Identify which cell holds the provided text, then report its [X, Y] central coordinate. 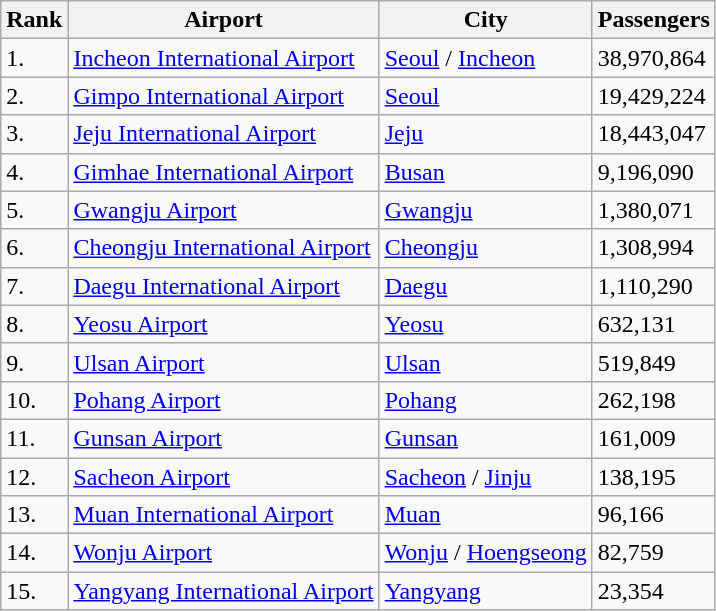
18,443,047 [654, 134]
9,196,090 [654, 172]
8. [34, 324]
Sacheon Airport [224, 477]
1,110,290 [654, 286]
4. [34, 172]
14. [34, 553]
19,429,224 [654, 96]
82,759 [654, 553]
Cheongju International Airport [224, 248]
Seoul [486, 96]
632,131 [654, 324]
Gunsan [486, 438]
96,166 [654, 515]
9. [34, 362]
138,195 [654, 477]
Gunsan Airport [224, 438]
10. [34, 400]
Yeosu [486, 324]
Gimpo International Airport [224, 96]
262,198 [654, 400]
Pohang [486, 400]
15. [34, 591]
519,849 [654, 362]
7. [34, 286]
Daegu [486, 286]
Passengers [654, 20]
Yangyang International Airport [224, 591]
5. [34, 210]
Rank [34, 20]
3. [34, 134]
161,009 [654, 438]
Pohang Airport [224, 400]
Ulsan Airport [224, 362]
Yeosu Airport [224, 324]
Muan International Airport [224, 515]
2. [34, 96]
Gwangju [486, 210]
Sacheon / Jinju [486, 477]
Jeju [486, 134]
1,380,071 [654, 210]
Busan [486, 172]
Gwangju Airport [224, 210]
6. [34, 248]
Incheon International Airport [224, 58]
1,308,994 [654, 248]
38,970,864 [654, 58]
1. [34, 58]
13. [34, 515]
Wonju / Hoengseong [486, 553]
Jeju International Airport [224, 134]
Wonju Airport [224, 553]
11. [34, 438]
Daegu International Airport [224, 286]
Muan [486, 515]
Gimhae International Airport [224, 172]
23,354 [654, 591]
Cheongju [486, 248]
Airport [224, 20]
City [486, 20]
Seoul / Incheon [486, 58]
12. [34, 477]
Yangyang [486, 591]
Ulsan [486, 362]
